Extract the [x, y] coordinate from the center of the cell holding the provided text.  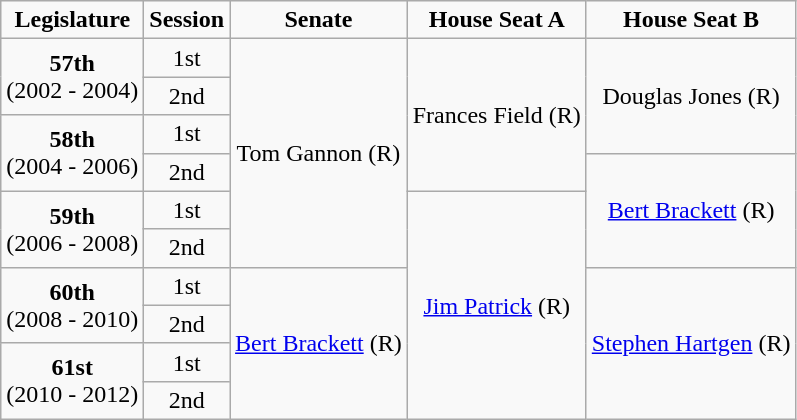
Legislature [72, 20]
Senate [319, 20]
Frances Field (R) [496, 115]
House Seat B [691, 20]
58th (2004 - 2006) [72, 153]
Jim Patrick (R) [496, 305]
Tom Gannon (R) [319, 153]
61st (2010 - 2012) [72, 381]
Douglas Jones (R) [691, 96]
57th (2002 - 2004) [72, 77]
Stephen Hartgen (R) [691, 343]
60th (2008 - 2010) [72, 305]
House Seat A [496, 20]
59th (2006 - 2008) [72, 229]
Session [187, 20]
